Capture the cell that displays the provided text and extract its (X, Y) central coordinate. 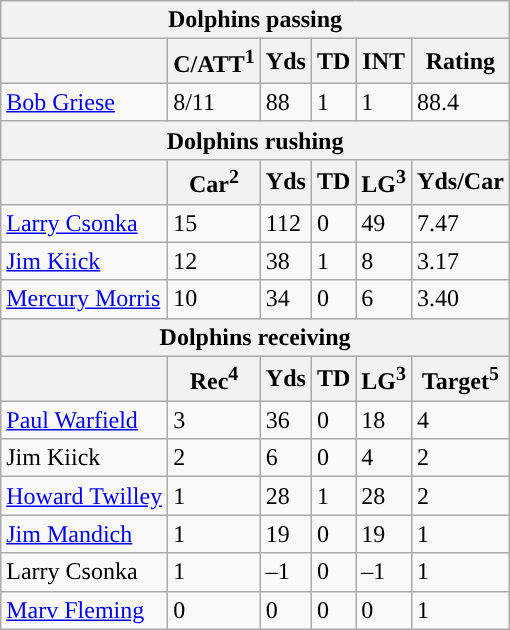
Dolphins rushing (256, 140)
C/ATT1 (214, 62)
Paul Warfield (84, 420)
34 (286, 299)
Target5 (461, 378)
112 (286, 223)
8/11 (214, 102)
INT (384, 62)
12 (214, 261)
18 (384, 420)
15 (214, 223)
Marv Fleming (84, 610)
88.4 (461, 102)
10 (214, 299)
3.17 (461, 261)
Dolphins receiving (256, 337)
Howard Twilley (84, 496)
Dolphins passing (256, 20)
38 (286, 261)
Rec4 (214, 378)
Rating (461, 62)
Bob Griese (84, 102)
3.40 (461, 299)
88 (286, 102)
36 (286, 420)
Jim Mandich (84, 534)
Mercury Morris (84, 299)
Car2 (214, 182)
7.47 (461, 223)
3 (214, 420)
Yds/Car (461, 182)
49 (384, 223)
8 (384, 261)
